Provide the [X, Y] coordinate of the cell's center where the given text is located.  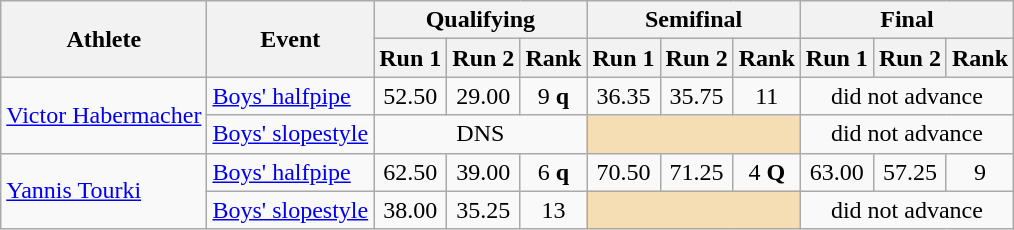
70.50 [624, 172]
35.75 [696, 96]
DNS [480, 134]
29.00 [484, 96]
9 q [554, 96]
62.50 [410, 172]
13 [554, 210]
71.25 [696, 172]
Victor Habermacher [104, 115]
38.00 [410, 210]
11 [766, 96]
Final [906, 20]
Athlete [104, 39]
Qualifying [480, 20]
6 q [554, 172]
Semifinal [694, 20]
36.35 [624, 96]
57.25 [910, 172]
52.50 [410, 96]
Event [290, 39]
4 Q [766, 172]
39.00 [484, 172]
35.25 [484, 210]
9 [980, 172]
63.00 [836, 172]
Yannis Tourki [104, 191]
